Detect which cell encompasses the target text, then output its (X, Y) center coordinate. 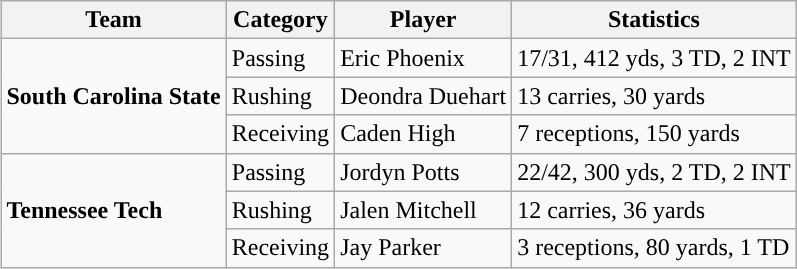
17/31, 412 yds, 3 TD, 2 INT (654, 58)
Tennessee Tech (114, 210)
12 carries, 36 yards (654, 210)
Caden High (424, 134)
Statistics (654, 20)
Eric Phoenix (424, 58)
3 receptions, 80 yards, 1 TD (654, 248)
Jalen Mitchell (424, 210)
Category (280, 20)
Jordyn Potts (424, 172)
7 receptions, 150 yards (654, 134)
Deondra Duehart (424, 96)
Team (114, 20)
South Carolina State (114, 96)
Jay Parker (424, 248)
13 carries, 30 yards (654, 96)
22/42, 300 yds, 2 TD, 2 INT (654, 172)
Player (424, 20)
